Capture the cell that displays the provided text and extract its (x, y) central coordinate. 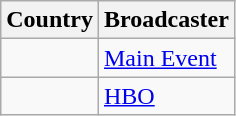
Main Event (166, 58)
Broadcaster (166, 20)
Country (50, 20)
HBO (166, 96)
